From the cell containing the given text, extract its center point as [X, Y] coordinate. 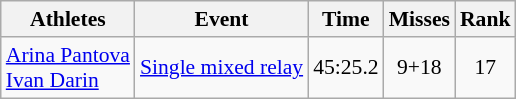
Rank [486, 19]
Misses [420, 19]
Event [222, 19]
Athletes [68, 19]
17 [486, 68]
9+18 [420, 68]
Single mixed relay [222, 68]
Arina PantovaIvan Darin [68, 68]
45:25.2 [346, 68]
Time [346, 19]
